From the cell containing the given text, extract its center point as [x, y] coordinate. 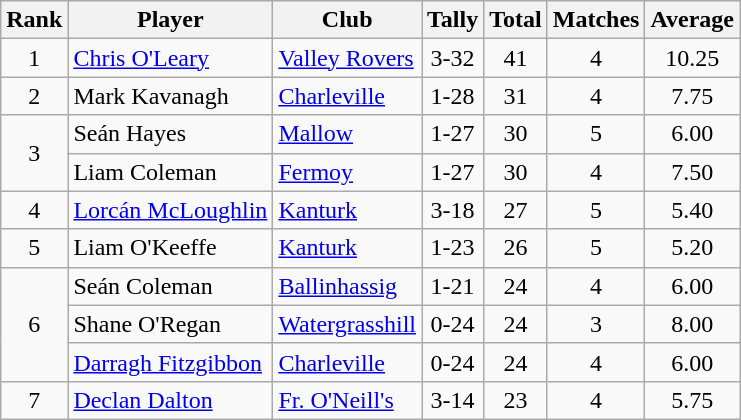
Ballinhassig [348, 286]
23 [516, 400]
Valley Rovers [348, 58]
Shane O'Regan [170, 324]
Liam O'Keeffe [170, 248]
1-21 [453, 286]
27 [516, 210]
Darragh Fitzgibbon [170, 362]
1 [34, 58]
6 [34, 324]
7.75 [692, 96]
Tally [453, 20]
Matches [596, 20]
Fermoy [348, 172]
Seán Coleman [170, 286]
Mallow [348, 134]
10.25 [692, 58]
1-23 [453, 248]
Club [348, 20]
Watergrasshill [348, 324]
Liam Coleman [170, 172]
Average [692, 20]
3-18 [453, 210]
7.50 [692, 172]
7 [34, 400]
26 [516, 248]
Lorcán McLoughlin [170, 210]
Player [170, 20]
41 [516, 58]
8.00 [692, 324]
5.20 [692, 248]
Total [516, 20]
1-28 [453, 96]
2 [34, 96]
31 [516, 96]
3-14 [453, 400]
Rank [34, 20]
Mark Kavanagh [170, 96]
Fr. O'Neill's [348, 400]
3-32 [453, 58]
Seán Hayes [170, 134]
5.75 [692, 400]
Declan Dalton [170, 400]
Chris O'Leary [170, 58]
5.40 [692, 210]
